Search for the cell housing the specified text and yield its [X, Y] center coordinate. 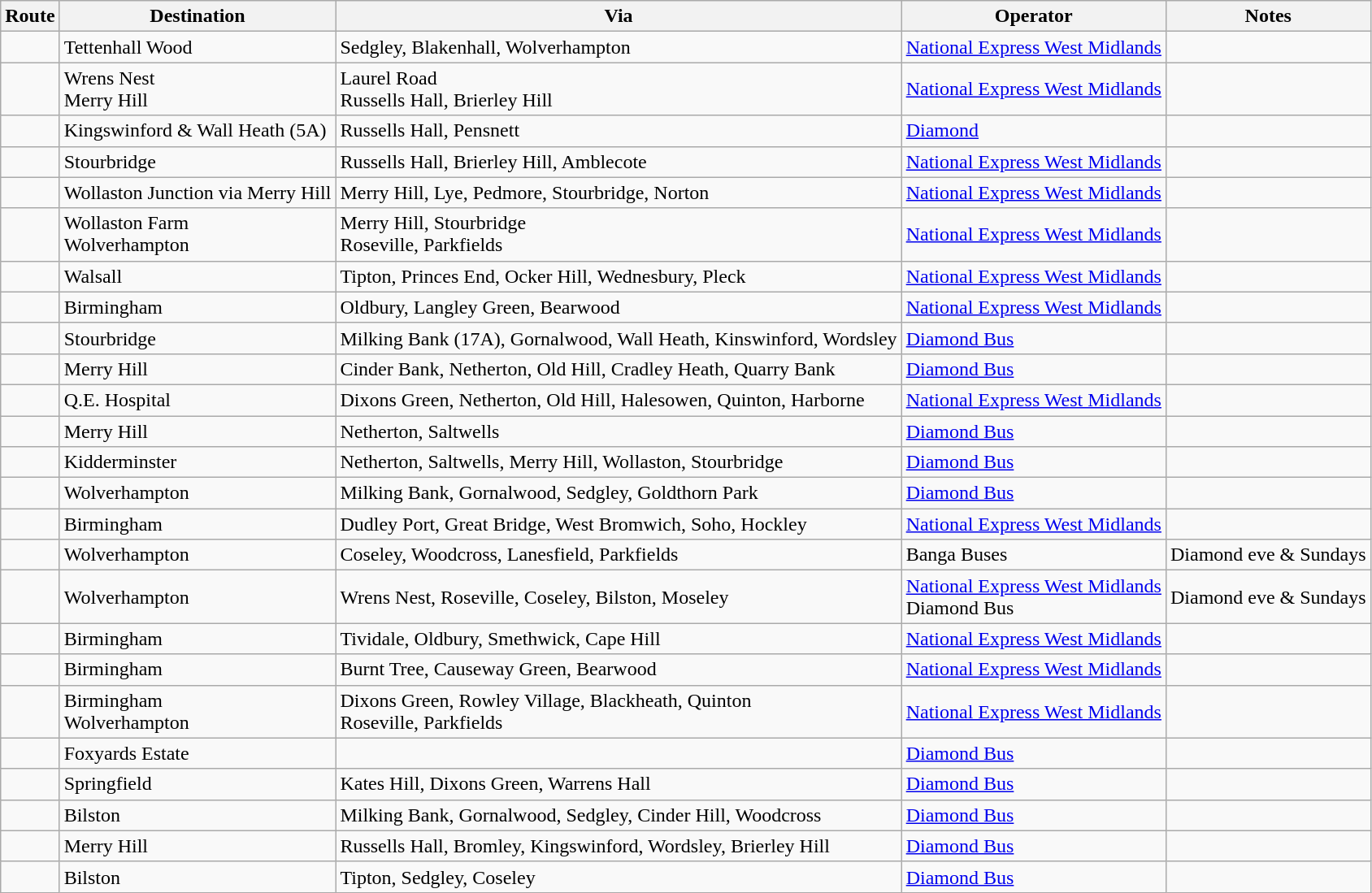
Milking Bank, Gornalwood, Sedgley, Cinder Hill, Woodcross [619, 815]
Wrens NestMerry Hill [198, 89]
Netherton, Saltwells, Merry Hill, Wollaston, Stourbridge [619, 462]
Merry Hill, Lye, Pedmore, Stourbridge, Norton [619, 193]
Dudley Port, Great Bridge, West Bromwich, Soho, Hockley [619, 524]
Sedgley, Blakenhall, Wolverhampton [619, 47]
Destination [198, 16]
Wollaston FarmWolverhampton [198, 234]
Foxyards Estate [198, 753]
Burnt Tree, Causeway Green, Bearwood [619, 670]
Laurel RoadRussells Hall, Brierley Hill [619, 89]
Notes [1268, 16]
Tipton, Princes End, Ocker Hill, Wednesbury, Pleck [619, 276]
Walsall [198, 276]
Russells Hall, Bromley, Kingswinford, Wordsley, Brierley Hill [619, 846]
Banga Buses [1034, 555]
National Express West MidlandsDiamond Bus [1034, 596]
Cinder Bank, Netherton, Old Hill, Cradley Heath, Quarry Bank [619, 369]
Oldbury, Langley Green, Bearwood [619, 307]
Coseley, Woodcross, Lanesfield, Parkfields [619, 555]
Route [30, 16]
Diamond [1034, 131]
Tettenhall Wood [198, 47]
Springfield [198, 784]
Milking Bank, Gornalwood, Sedgley, Goldthorn Park [619, 493]
Russells Hall, Brierley Hill, Amblecote [619, 162]
Kidderminster [198, 462]
Kingswinford & Wall Heath (5A) [198, 131]
Russells Hall, Pensnett [619, 131]
Tipton, Sedgley, Coseley [619, 877]
Dixons Green, Rowley Village, Blackheath, QuintonRoseville, Parkfields [619, 712]
Operator [1034, 16]
Dixons Green, Netherton, Old Hill, Halesowen, Quinton, Harborne [619, 400]
Q.E. Hospital [198, 400]
Merry Hill, StourbridgeRoseville, Parkfields [619, 234]
Milking Bank (17A), Gornalwood, Wall Heath, Kinswinford, Wordsley [619, 338]
Kates Hill, Dixons Green, Warrens Hall [619, 784]
Tividale, Oldbury, Smethwick, Cape Hill [619, 639]
Wollaston Junction via Merry Hill [198, 193]
Via [619, 16]
BirminghamWolverhampton [198, 712]
Wrens Nest, Roseville, Coseley, Bilston, Moseley [619, 596]
Netherton, Saltwells [619, 431]
